Determine the (x, y) coordinate at the center of the cell enclosing the given text.  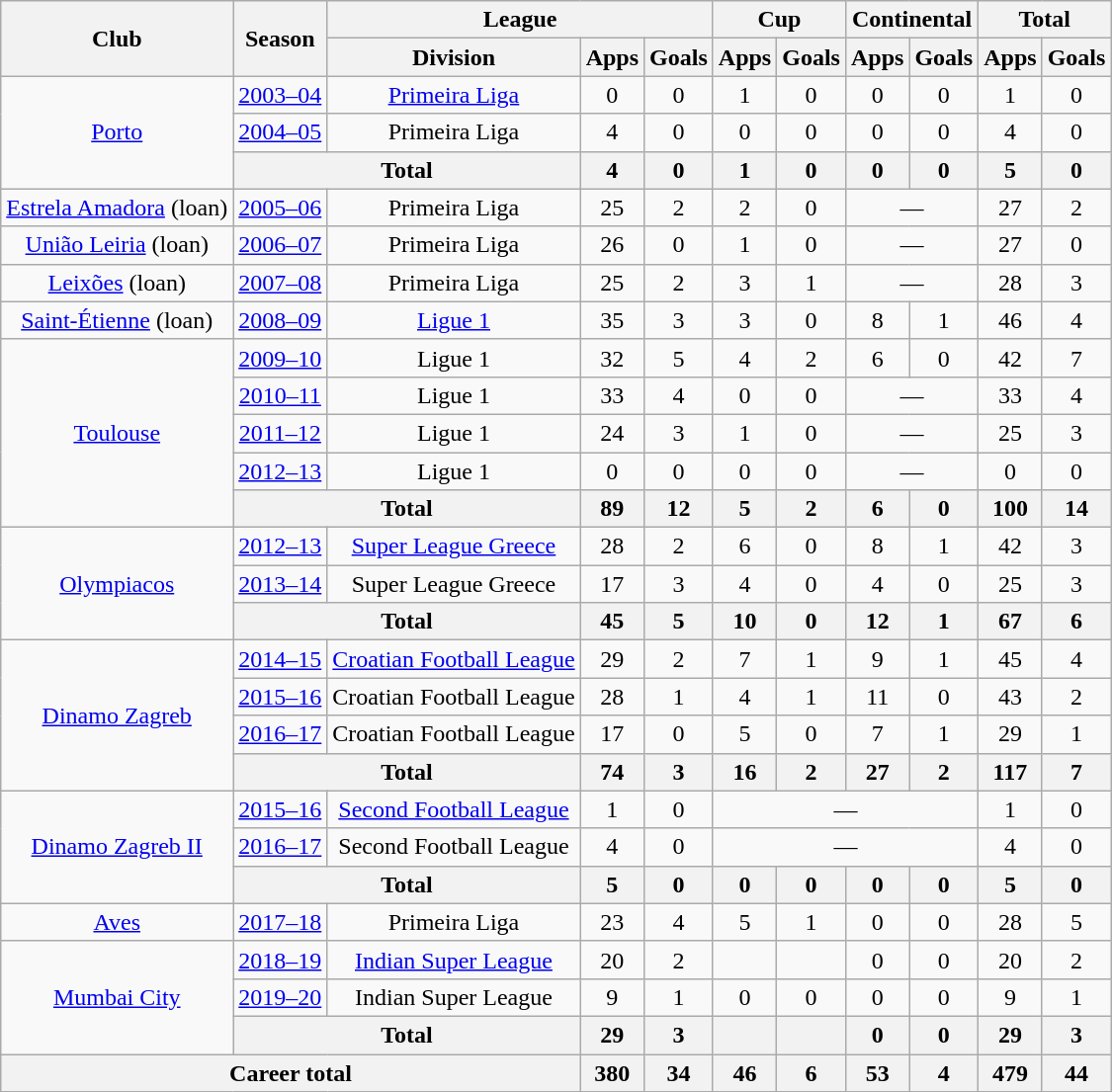
67 (1010, 622)
2009–10 (281, 358)
26 (612, 245)
Continental (911, 20)
43 (1010, 697)
Cup (779, 20)
380 (612, 1072)
2003–04 (281, 95)
2004–05 (281, 132)
League (520, 20)
53 (877, 1072)
Dinamo Zagreb II (117, 847)
479 (1010, 1072)
Career total (291, 1072)
35 (612, 320)
2018–19 (281, 960)
União Leiria (loan) (117, 245)
Olympiacos (117, 584)
11 (877, 697)
10 (744, 622)
117 (1010, 772)
16 (744, 772)
2019–20 (281, 997)
24 (612, 433)
2010–11 (281, 395)
89 (612, 509)
2013–14 (281, 584)
100 (1010, 509)
Dinamo Zagreb (117, 715)
Porto (117, 132)
74 (612, 772)
32 (612, 358)
Estrela Amadora (loan) (117, 208)
23 (612, 922)
Aves (117, 922)
Division (454, 57)
Saint-Étienne (loan) (117, 320)
34 (679, 1072)
Club (117, 39)
2006–07 (281, 245)
2007–08 (281, 283)
14 (1076, 509)
Season (281, 39)
2017–18 (281, 922)
2014–15 (281, 659)
Leixões (loan) (117, 283)
Mumbai City (117, 997)
Toulouse (117, 433)
2005–06 (281, 208)
2011–12 (281, 433)
2008–09 (281, 320)
44 (1076, 1072)
